Return [x, y] of the center of cell containing provided text 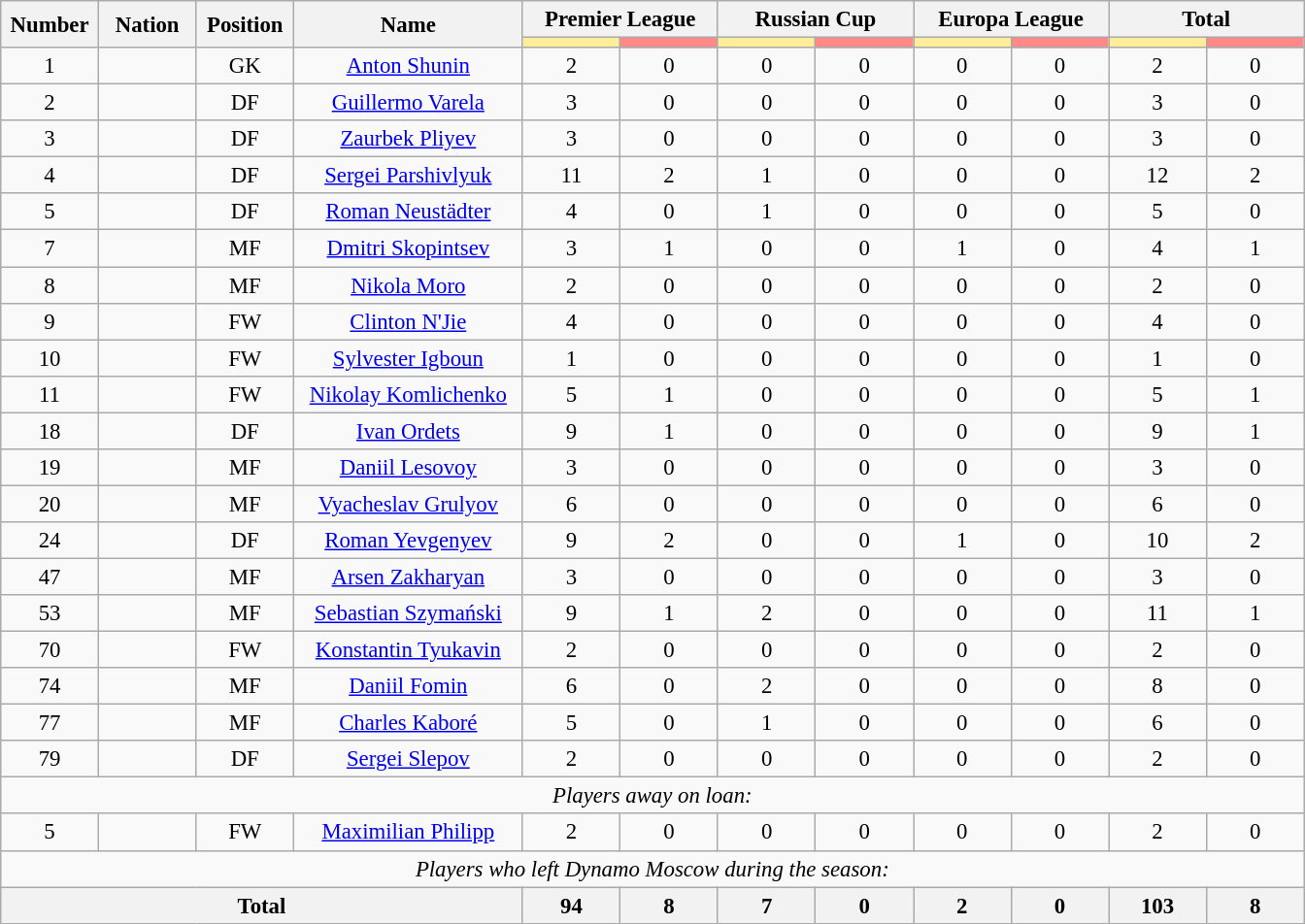
94 [571, 906]
Guillermo Varela [409, 103]
12 [1157, 176]
Nikolay Komlichenko [409, 394]
Daniil Lesovoy [409, 468]
Position [245, 24]
Daniil Fomin [409, 686]
Sergei Slepov [409, 759]
Europa League [1010, 19]
Nikola Moro [409, 285]
Roman Yevgenyev [409, 541]
70 [50, 650]
79 [50, 759]
Sylvester Igboun [409, 358]
Arsen Zakharyan [409, 577]
Number [50, 24]
Players away on loan: [652, 796]
Players who left Dynamo Moscow during the season: [652, 869]
103 [1157, 906]
Maximilian Philipp [409, 833]
Nation [148, 24]
Konstantin Tyukavin [409, 650]
Russian Cup [816, 19]
Roman Neustädter [409, 213]
Sergei Parshivlyuk [409, 176]
19 [50, 468]
53 [50, 613]
Zaurbek Pliyev [409, 139]
Vyacheslav Grulyov [409, 504]
74 [50, 686]
GK [245, 66]
77 [50, 723]
Dmitri Skopintsev [409, 248]
Sebastian Szymański [409, 613]
24 [50, 541]
20 [50, 504]
Name [409, 24]
Anton Shunin [409, 66]
Premier League [619, 19]
Ivan Ordets [409, 431]
47 [50, 577]
Clinton N'Jie [409, 321]
18 [50, 431]
Charles Kaboré [409, 723]
